Capture the cell that displays the provided text and extract its (x, y) central coordinate. 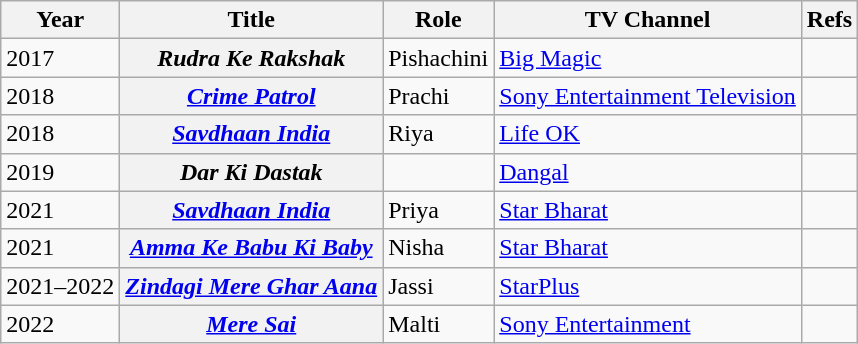
Title (252, 20)
2022 (60, 324)
Year (60, 20)
Nisha (438, 248)
Mere Sai (252, 324)
Zindagi Mere Ghar Aana (252, 286)
Life OK (648, 134)
TV Channel (648, 20)
Malti (438, 324)
Jassi (438, 286)
Prachi (438, 96)
StarPlus (648, 286)
Big Magic (648, 58)
Dar Ki Dastak (252, 172)
Role (438, 20)
Dangal (648, 172)
Pishachini (438, 58)
2019 (60, 172)
Crime Patrol (252, 96)
Refs (829, 20)
2017 (60, 58)
Priya (438, 210)
Riya (438, 134)
Rudra Ke Rakshak (252, 58)
Sony Entertainment Television (648, 96)
2021–2022 (60, 286)
Amma Ke Babu Ki Baby (252, 248)
Sony Entertainment (648, 324)
